Find where the given text appears and provide that cell's center as (X, Y) coordinate. 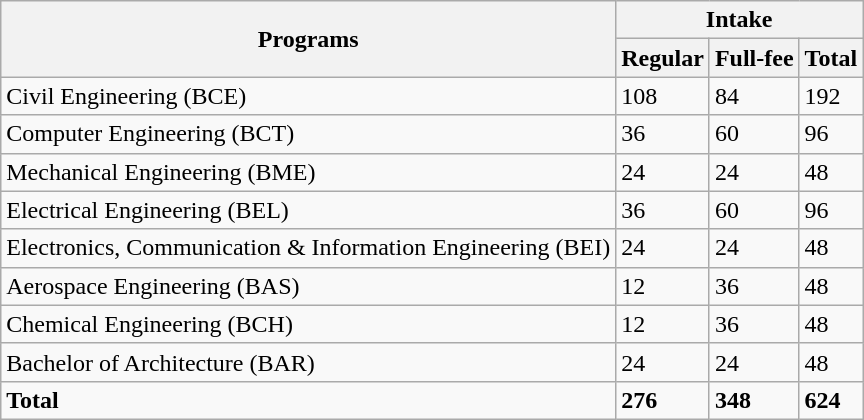
Electrical Engineering (BEL) (308, 210)
348 (754, 400)
624 (831, 400)
Full-fee (754, 58)
Mechanical Engineering (BME) (308, 172)
276 (663, 400)
84 (754, 96)
108 (663, 96)
Intake (740, 20)
192 (831, 96)
Computer Engineering (BCT) (308, 134)
Regular (663, 58)
Bachelor of Architecture (BAR) (308, 362)
Aerospace Engineering (BAS) (308, 286)
Electronics, Communication & Information Engineering (BEI) (308, 248)
Civil Engineering (BCE) (308, 96)
Programs (308, 39)
Chemical Engineering (BCH) (308, 324)
